Extract the (x, y) coordinate from the center of the cell holding the provided text.  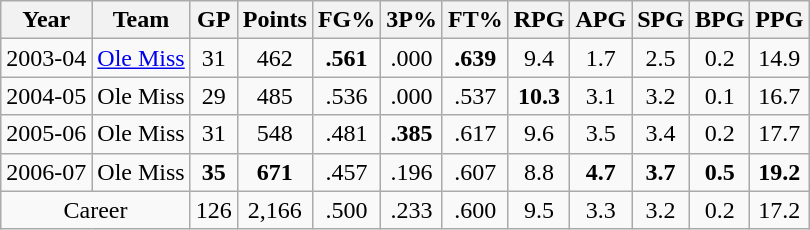
8.8 (539, 172)
35 (214, 172)
Points (274, 20)
.481 (346, 134)
17.2 (780, 210)
BPG (719, 20)
16.7 (780, 96)
.600 (475, 210)
2006-07 (46, 172)
10.3 (539, 96)
SPG (661, 20)
RPG (539, 20)
485 (274, 96)
FT% (475, 20)
.385 (412, 134)
9.5 (539, 210)
.607 (475, 172)
Year (46, 20)
.536 (346, 96)
126 (214, 210)
9.4 (539, 58)
17.7 (780, 134)
548 (274, 134)
0.5 (719, 172)
2.5 (661, 58)
.561 (346, 58)
3.5 (601, 134)
3.1 (601, 96)
.233 (412, 210)
2005-06 (46, 134)
.639 (475, 58)
1.7 (601, 58)
19.2 (780, 172)
PPG (780, 20)
29 (214, 96)
4.7 (601, 172)
2004-05 (46, 96)
GP (214, 20)
Team (141, 20)
.500 (346, 210)
3P% (412, 20)
14.9 (780, 58)
APG (601, 20)
9.6 (539, 134)
2003-04 (46, 58)
.617 (475, 134)
3.4 (661, 134)
FG% (346, 20)
671 (274, 172)
.537 (475, 96)
.196 (412, 172)
3.7 (661, 172)
Career (96, 210)
0.1 (719, 96)
2,166 (274, 210)
.457 (346, 172)
462 (274, 58)
3.3 (601, 210)
